Return [X, Y] of the center of cell containing provided text 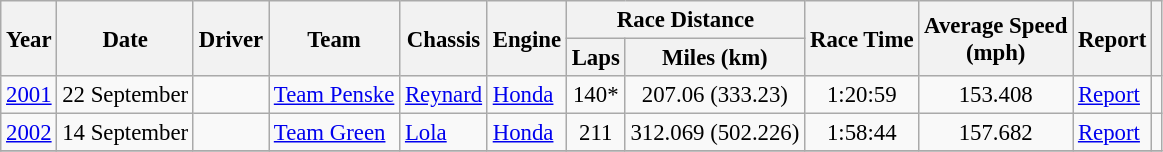
Race Time [862, 38]
Laps [596, 58]
211 [596, 133]
Team Green [334, 133]
Team Penske [334, 95]
14 September [125, 133]
Lola [444, 133]
Year [29, 38]
207.06 (333.23) [715, 95]
Average Speed(mph) [996, 38]
Team [334, 38]
Miles (km) [715, 58]
312.069 (502.226) [715, 133]
153.408 [996, 95]
140* [596, 95]
Reynard [444, 95]
2002 [29, 133]
1:20:59 [862, 95]
1:58:44 [862, 133]
Race Distance [685, 20]
Date [125, 38]
2001 [29, 95]
Chassis [444, 38]
157.682 [996, 133]
Driver [230, 38]
Engine [526, 38]
22 September [125, 95]
